For the text-containing cell, return its midpoint in (x, y) coordinate format. 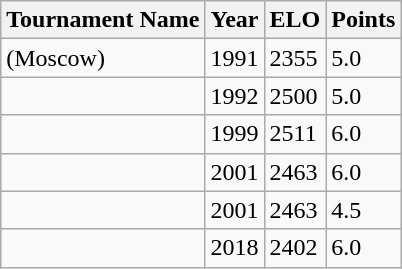
1999 (234, 134)
4.5 (364, 210)
Tournament Name (103, 20)
1991 (234, 58)
2500 (295, 96)
Year (234, 20)
2018 (234, 248)
2511 (295, 134)
Points (364, 20)
2355 (295, 58)
(Moscow) (103, 58)
ELO (295, 20)
2402 (295, 248)
1992 (234, 96)
